Detect which cell encompasses the target text, then output its (x, y) center coordinate. 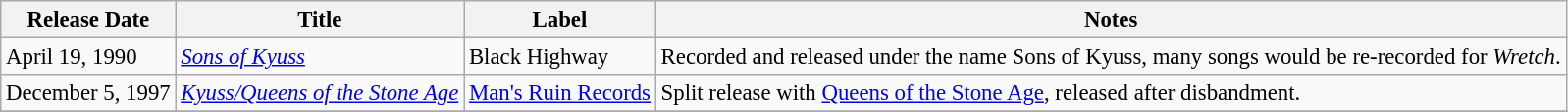
Black Highway (560, 57)
Split release with Queens of the Stone Age, released after disbandment. (1111, 93)
Man's Ruin Records (560, 93)
Title (320, 20)
Kyuss/Queens of the Stone Age (320, 93)
Notes (1111, 20)
Sons of Kyuss (320, 57)
Release Date (88, 20)
April 19, 1990 (88, 57)
Label (560, 20)
December 5, 1997 (88, 93)
Recorded and released under the name Sons of Kyuss, many songs would be re-recorded for Wretch. (1111, 57)
